Return the [X, Y] coordinate for the center point of the cell that contains the specified text.  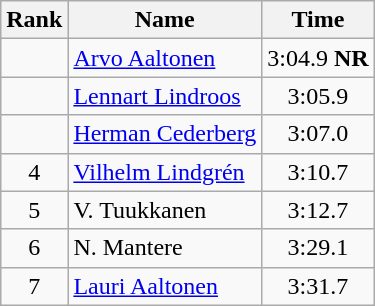
3:10.7 [318, 172]
Arvo Aaltonen [165, 58]
3:12.7 [318, 210]
3:29.1 [318, 248]
6 [34, 248]
5 [34, 210]
Time [318, 20]
3:31.7 [318, 286]
7 [34, 286]
V. Tuukkanen [165, 210]
Name [165, 20]
Lauri Aaltonen [165, 286]
3:04.9 NR [318, 58]
Vilhelm Lindgrén [165, 172]
N. Mantere [165, 248]
3:07.0 [318, 134]
Lennart Lindroos [165, 96]
Herman Cederberg [165, 134]
Rank [34, 20]
3:05.9 [318, 96]
4 [34, 172]
